Return (x, y) of the center of cell containing provided text 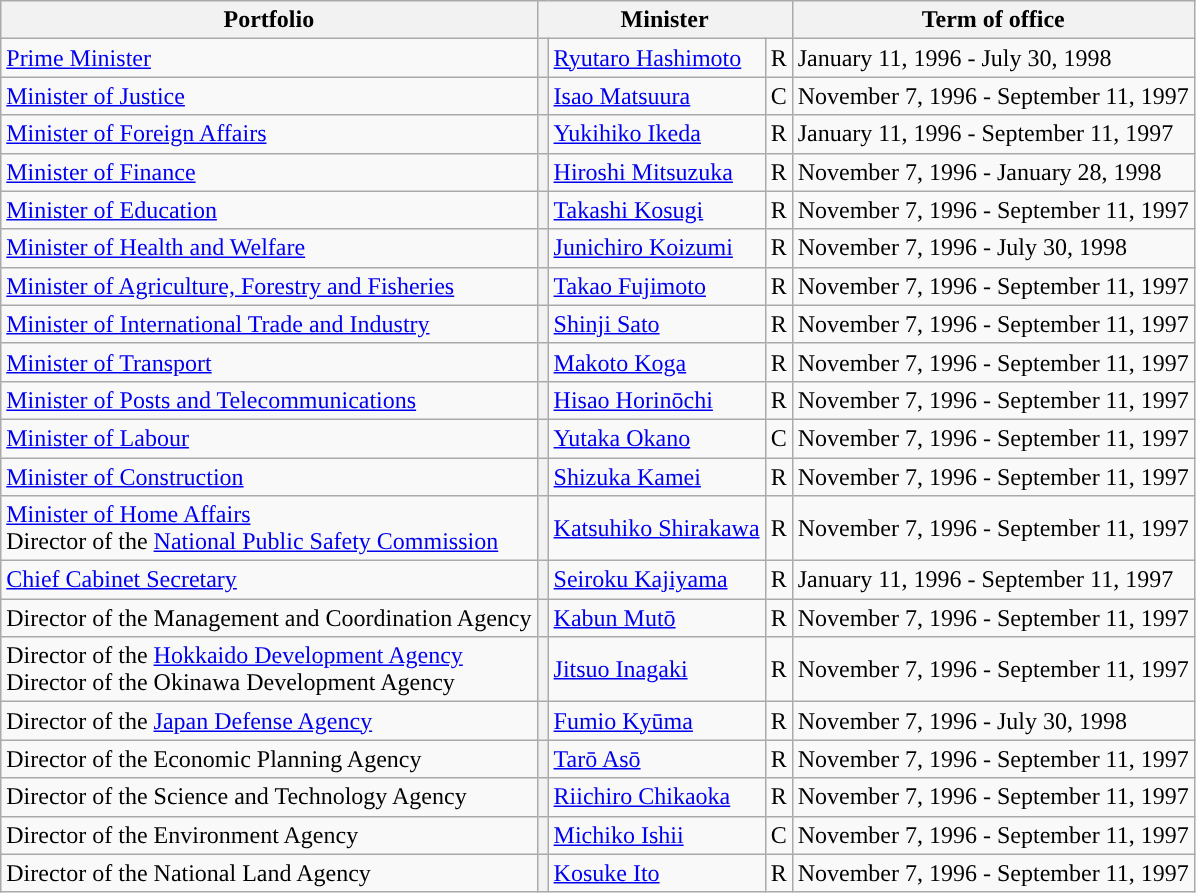
Shinji Sato (656, 324)
Takashi Kosugi (656, 210)
Tarō Asō (656, 759)
Kosuke Ito (656, 873)
Minister of Education (269, 210)
Hisao Horinōchi (656, 400)
Kabun Mutō (656, 618)
Seiroku Kajiyama (656, 580)
Shizuka Kamei (656, 477)
Term of office (993, 20)
Makoto Koga (656, 362)
Director of the Environment Agency (269, 835)
Junichiro Koizumi (656, 248)
Portfolio (269, 20)
Fumio Kyūma (656, 721)
Katsuhiko Shirakawa (656, 528)
Minister of Health and Welfare (269, 248)
Minister of Justice (269, 96)
Yutaka Okano (656, 438)
Ryutaro Hashimoto (656, 58)
Minister of International Trade and Industry (269, 324)
Minister of Transport (269, 362)
Yukihiko Ikeda (656, 134)
January 11, 1996 - July 30, 1998 (993, 58)
Director of the Science and Technology Agency (269, 797)
Minister of Foreign Affairs (269, 134)
Minister of Construction (269, 477)
Director of the Economic Planning Agency (269, 759)
Takao Fujimoto (656, 286)
Minister (664, 20)
Minister of Home Affairs Director of the National Public Safety Commission (269, 528)
Riichiro Chikaoka (656, 797)
Chief Cabinet Secretary (269, 580)
Minister of Finance (269, 172)
November 7, 1996 - January 28, 1998 (993, 172)
Hiroshi Mitsuzuka (656, 172)
Director of the National Land Agency (269, 873)
Prime Minister (269, 58)
Minister of Posts and Telecommunications (269, 400)
Director of the Hokkaido Development Agency Director of the Okinawa Development Agency (269, 670)
Minister of Agriculture, Forestry and Fisheries (269, 286)
Director of the Management and Coordination Agency (269, 618)
Michiko Ishii (656, 835)
Minister of Labour (269, 438)
Isao Matsuura (656, 96)
Director of the Japan Defense Agency (269, 721)
Jitsuo Inagaki (656, 670)
